Pinpoint the cell where the given text exists, returning its (X, Y) midpoint coordinate. 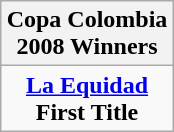
Copa Colombia2008 Winners (87, 34)
La EquidadFirst Title (87, 98)
